Locate the cell with the specified text and output its [X, Y] center coordinate. 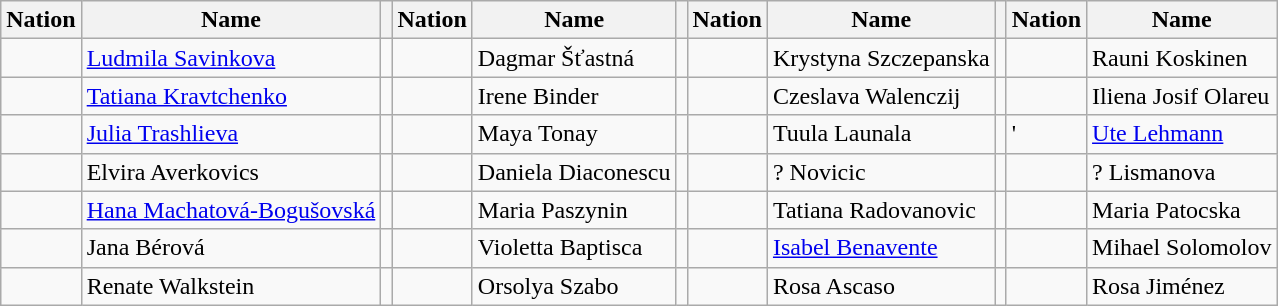
Isabel Benavente [881, 248]
? Lismanova [1182, 172]
Ute Lehmann [1182, 134]
Tatiana Kravtchenko [231, 96]
Krystyna Szczepanska [881, 58]
Elvira Averkovics [231, 172]
Rauni Koskinen [1182, 58]
Iliena Josif Olareu [1182, 96]
Maria Paszynin [574, 210]
Rosa Ascaso [881, 286]
Rosa Jiménez [1182, 286]
Maya Tonay [574, 134]
Irene Binder [574, 96]
Maria Patocska [1182, 210]
Jana Bérová [231, 248]
Orsolya Szabo [574, 286]
Ludmila Savinkova [231, 58]
Renate Walkstein [231, 286]
Violetta Baptisca [574, 248]
? Novicic [881, 172]
Dagmar Šťastná [574, 58]
Daniela Diaconescu [574, 172]
Czeslava Walenczij [881, 96]
Mihael Solomolov [1182, 248]
Tuula Launala [881, 134]
Tatiana Radovanovic [881, 210]
' [1046, 134]
Julia Trashlieva [231, 134]
Hana Machatová-Bogušovská [231, 210]
